Locate the cell with the specified text and output its (x, y) center coordinate. 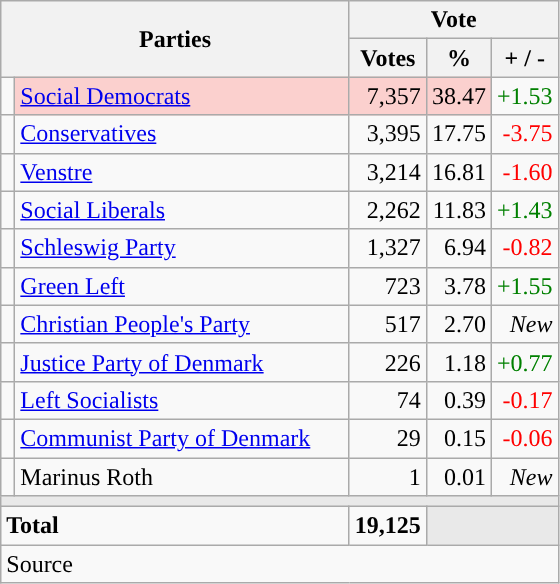
Votes (388, 58)
+1.43 (524, 210)
226 (388, 362)
+1.53 (524, 96)
% (458, 58)
Total (176, 526)
Green Left (182, 286)
Vote (454, 20)
+ / - (524, 58)
Schleswig Party (182, 248)
1 (388, 477)
11.83 (458, 210)
723 (388, 286)
-1.60 (524, 172)
0.15 (458, 438)
16.81 (458, 172)
+1.55 (524, 286)
19,125 (388, 526)
17.75 (458, 134)
1,327 (388, 248)
Source (280, 564)
-0.17 (524, 400)
-0.06 (524, 438)
1.18 (458, 362)
Social Democrats (182, 96)
6.94 (458, 248)
517 (388, 324)
Christian People's Party (182, 324)
3,395 (388, 134)
-0.82 (524, 248)
Venstre (182, 172)
Left Socialists (182, 400)
Justice Party of Denmark (182, 362)
2,262 (388, 210)
38.47 (458, 96)
Conservatives (182, 134)
74 (388, 400)
+0.77 (524, 362)
3,214 (388, 172)
3.78 (458, 286)
29 (388, 438)
Parties (176, 39)
7,357 (388, 96)
2.70 (458, 324)
Marinus Roth (182, 477)
Social Liberals (182, 210)
Communist Party of Denmark (182, 438)
0.39 (458, 400)
-3.75 (524, 134)
0.01 (458, 477)
